Find where the given text appears and provide that cell's center as (x, y) coordinate. 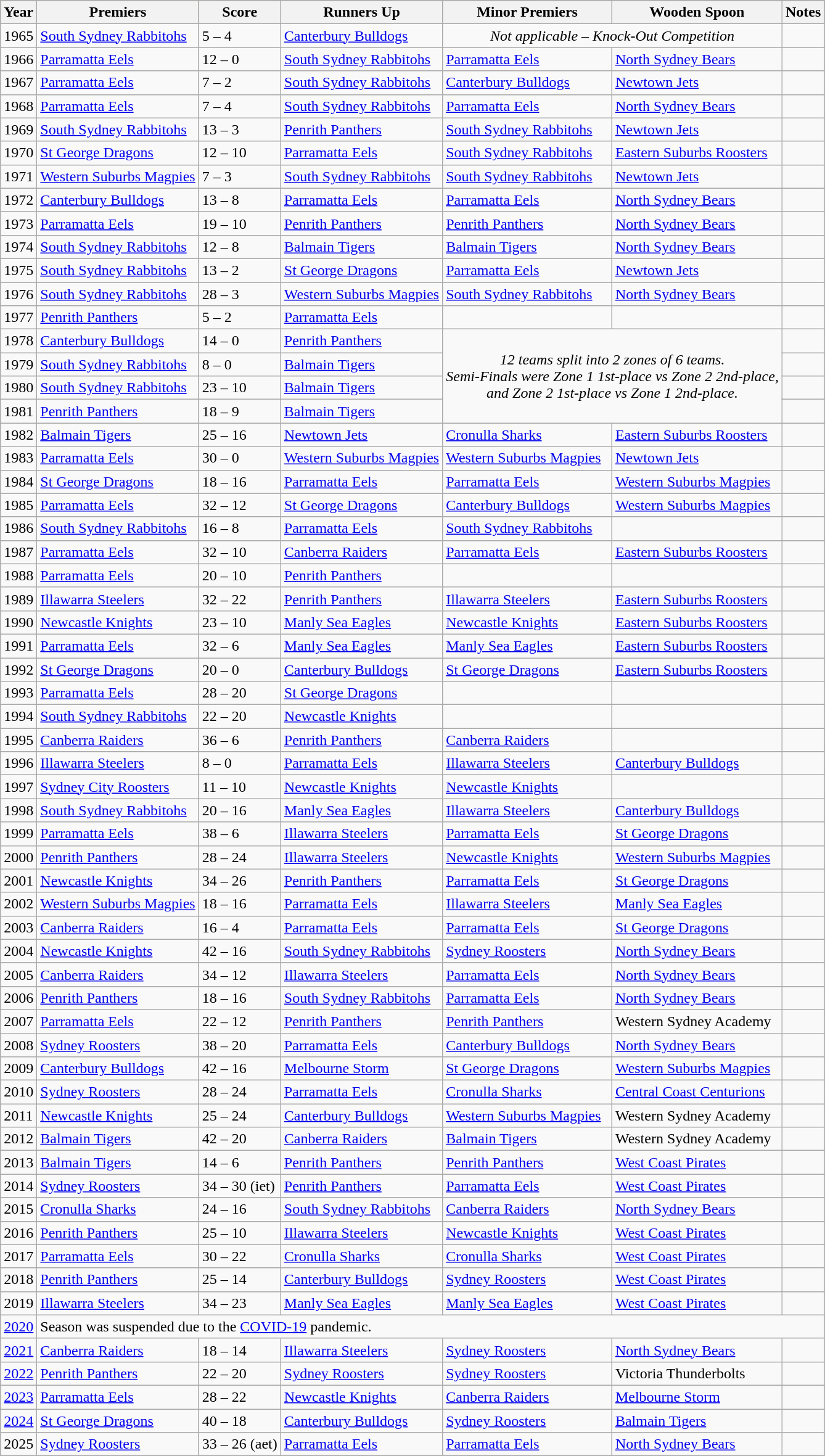
Minor Premiers (528, 12)
2006 (18, 998)
2018 (18, 1280)
25 – 16 (239, 435)
1967 (18, 83)
18 – 9 (239, 411)
2020 (18, 1326)
2015 (18, 1209)
2021 (18, 1350)
1965 (18, 36)
1981 (18, 411)
32 – 10 (239, 552)
38 – 6 (239, 834)
2007 (18, 1021)
1987 (18, 552)
1980 (18, 388)
1997 (18, 787)
Wooden Spoon (697, 12)
11 – 10 (239, 787)
1977 (18, 318)
2013 (18, 1162)
1993 (18, 693)
32 – 6 (239, 646)
2008 (18, 1045)
2011 (18, 1116)
1968 (18, 106)
1983 (18, 458)
1973 (18, 223)
22 – 12 (239, 1021)
7 – 4 (239, 106)
34 – 30 (iet) (239, 1186)
1984 (18, 482)
19 – 10 (239, 223)
1994 (18, 717)
13 – 3 (239, 130)
2010 (18, 1092)
12 – 10 (239, 153)
25 – 24 (239, 1116)
Season was suspended due to the COVID-19 pandemic. (430, 1326)
32 – 22 (239, 599)
2002 (18, 904)
16 – 8 (239, 529)
Sydney City Roosters (118, 787)
1989 (18, 599)
5 – 4 (239, 36)
25 – 10 (239, 1233)
2025 (18, 1444)
33 – 26 (aet) (239, 1444)
2000 (18, 857)
2019 (18, 1303)
Victoria Thunderbolts (697, 1373)
12 – 8 (239, 247)
1979 (18, 364)
28 – 22 (239, 1397)
36 – 6 (239, 740)
2017 (18, 1256)
25 – 14 (239, 1280)
28 – 20 (239, 693)
2014 (18, 1186)
13 – 8 (239, 200)
16 – 4 (239, 927)
34 – 12 (239, 974)
2005 (18, 974)
12 – 0 (239, 59)
5 – 2 (239, 318)
1988 (18, 575)
1995 (18, 740)
1985 (18, 505)
1982 (18, 435)
18 – 14 (239, 1350)
Central Coast Centurions (697, 1092)
2023 (18, 1397)
1978 (18, 341)
1996 (18, 763)
34 – 26 (239, 881)
Premiers (118, 12)
7 – 3 (239, 176)
2024 (18, 1420)
24 – 16 (239, 1209)
20 – 16 (239, 810)
1975 (18, 270)
1970 (18, 153)
Not applicable – Knock-Out Competition (613, 36)
Runners Up (361, 12)
Year (18, 12)
42 – 20 (239, 1139)
1992 (18, 669)
12 teams split into 2 zones of 6 teams. Semi-Finals were Zone 1 1st-place vs Zone 2 2nd-place, and Zone 2 1st-place vs Zone 1 2nd-place. (613, 376)
13 – 2 (239, 270)
30 – 22 (239, 1256)
1976 (18, 294)
1986 (18, 529)
32 – 12 (239, 505)
30 – 0 (239, 458)
14 – 0 (239, 341)
1969 (18, 130)
7 – 2 (239, 83)
2009 (18, 1069)
34 – 23 (239, 1303)
40 – 18 (239, 1420)
1999 (18, 834)
20 – 0 (239, 669)
1971 (18, 176)
1990 (18, 622)
20 – 10 (239, 575)
2001 (18, 881)
2012 (18, 1139)
1991 (18, 646)
1998 (18, 810)
2003 (18, 927)
38 – 20 (239, 1045)
2022 (18, 1373)
1972 (18, 200)
28 – 3 (239, 294)
1974 (18, 247)
14 – 6 (239, 1162)
Notes (803, 12)
1966 (18, 59)
2016 (18, 1233)
2004 (18, 951)
Score (239, 12)
